Pinpoint the cell where the given text exists, returning its (X, Y) midpoint coordinate. 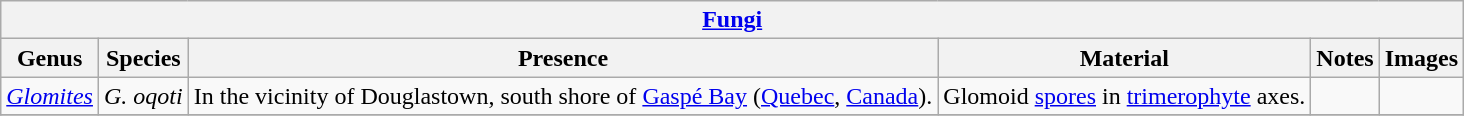
Species (143, 58)
Material (1124, 58)
Images (1421, 58)
In the vicinity of Douglastown, south shore of Gaspé Bay (Quebec, Canada). (563, 96)
Glomites (50, 96)
Fungi (732, 20)
Genus (50, 58)
Presence (563, 58)
G. oqoti (143, 96)
Glomoid spores in trimerophyte axes. (1124, 96)
Notes (1345, 58)
